Detect which cell encompasses the target text, then output its (x, y) center coordinate. 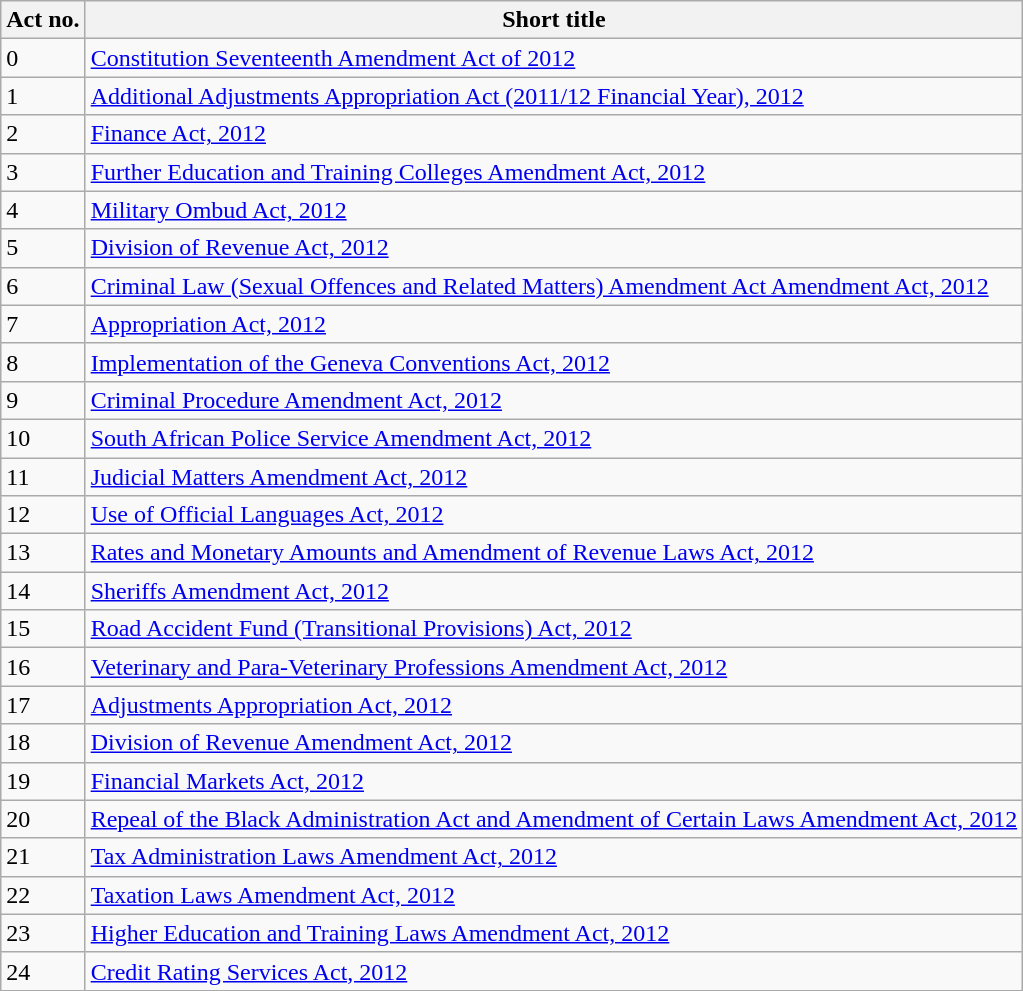
Adjustments Appropriation Act, 2012 (554, 705)
14 (43, 591)
Veterinary and Para-Veterinary Professions Amendment Act, 2012 (554, 667)
Road Accident Fund (Transitional Provisions) Act, 2012 (554, 629)
Sheriffs Amendment Act, 2012 (554, 591)
Constitution Seventeenth Amendment Act of 2012 (554, 58)
11 (43, 477)
6 (43, 286)
22 (43, 895)
Rates and Monetary Amounts and Amendment of Revenue Laws Act, 2012 (554, 553)
23 (43, 933)
10 (43, 438)
4 (43, 210)
Finance Act, 2012 (554, 134)
19 (43, 781)
13 (43, 553)
2 (43, 134)
7 (43, 324)
9 (43, 400)
Division of Revenue Amendment Act, 2012 (554, 743)
0 (43, 58)
Division of Revenue Act, 2012 (554, 248)
21 (43, 857)
5 (43, 248)
Judicial Matters Amendment Act, 2012 (554, 477)
3 (43, 172)
Appropriation Act, 2012 (554, 324)
15 (43, 629)
17 (43, 705)
Repeal of the Black Administration Act and Amendment of Certain Laws Amendment Act, 2012 (554, 819)
South African Police Service Amendment Act, 2012 (554, 438)
Tax Administration Laws Amendment Act, 2012 (554, 857)
Higher Education and Training Laws Amendment Act, 2012 (554, 933)
Criminal Procedure Amendment Act, 2012 (554, 400)
Act no. (43, 20)
Use of Official Languages Act, 2012 (554, 515)
Additional Adjustments Appropriation Act (2011/12 Financial Year), 2012 (554, 96)
Financial Markets Act, 2012 (554, 781)
Taxation Laws Amendment Act, 2012 (554, 895)
24 (43, 971)
Credit Rating Services Act, 2012 (554, 971)
20 (43, 819)
8 (43, 362)
16 (43, 667)
1 (43, 96)
Criminal Law (Sexual Offences and Related Matters) Amendment Act Amendment Act, 2012 (554, 286)
Implementation of the Geneva Conventions Act, 2012 (554, 362)
Short title (554, 20)
12 (43, 515)
Further Education and Training Colleges Amendment Act, 2012 (554, 172)
18 (43, 743)
Military Ombud Act, 2012 (554, 210)
